Provide the (X, Y) coordinate of the cell's center where the given text is located.  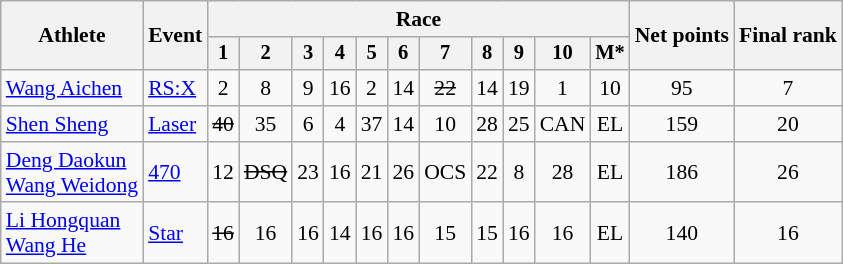
140 (682, 234)
Final rank (788, 36)
DSQ (266, 172)
Wang Aichen (72, 88)
159 (682, 124)
Race (418, 19)
23 (308, 172)
Athlete (72, 36)
Shen Sheng (72, 124)
21 (372, 172)
Laser (175, 124)
CAN (563, 124)
5 (372, 54)
3 (308, 54)
20 (788, 124)
Deng DaokunWang Weidong (72, 172)
19 (519, 88)
RS:X (175, 88)
95 (682, 88)
M* (610, 54)
37 (372, 124)
40 (223, 124)
Event (175, 36)
186 (682, 172)
12 (223, 172)
Star (175, 234)
Li HongquanWang He (72, 234)
470 (175, 172)
Net points (682, 36)
35 (266, 124)
OCS (445, 172)
25 (519, 124)
